Return [x, y] of the center of cell containing provided text 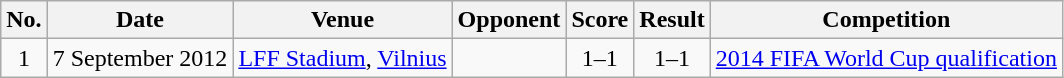
Venue [342, 20]
LFF Stadium, Vilnius [342, 58]
Competition [886, 20]
2014 FIFA World Cup qualification [886, 58]
Date [140, 20]
Opponent [509, 20]
Score [600, 20]
7 September 2012 [140, 58]
1 [24, 58]
Result [672, 20]
No. [24, 20]
